Find where the given text appears and provide that cell's center as (x, y) coordinate. 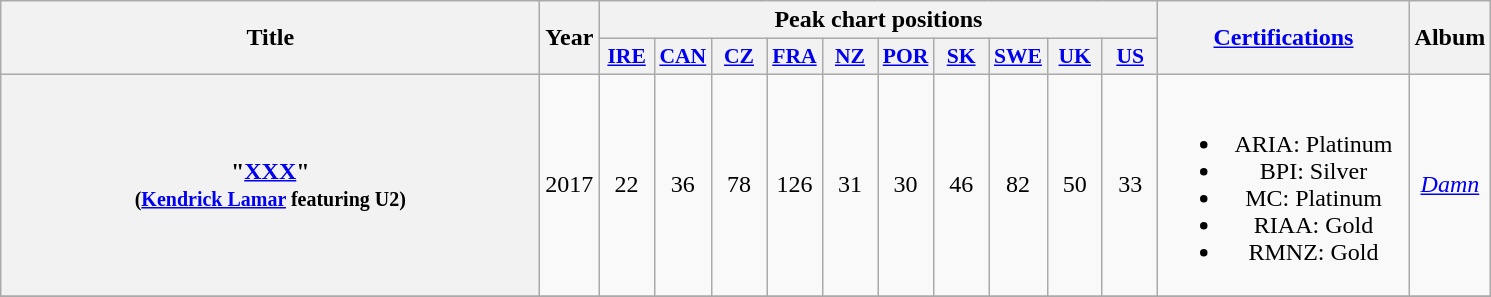
Year (570, 38)
36 (682, 184)
31 (850, 184)
Album (1450, 38)
50 (1074, 184)
33 (1130, 184)
46 (960, 184)
ARIA: PlatinumBPI: SilverMC: PlatinumRIAA: GoldRMNZ: Gold (1284, 184)
CAN (682, 57)
NZ (850, 57)
2017 (570, 184)
Damn (1450, 184)
30 (906, 184)
Certifications (1284, 38)
22 (626, 184)
Peak chart positions (878, 20)
FRA (794, 57)
126 (794, 184)
82 (1018, 184)
Title (270, 38)
POR (906, 57)
CZ (738, 57)
UK (1074, 57)
US (1130, 57)
SWE (1018, 57)
SK (960, 57)
"XXX"(Kendrick Lamar featuring U2) (270, 184)
IRE (626, 57)
78 (738, 184)
